Search for the cell housing the specified text and yield its (x, y) center coordinate. 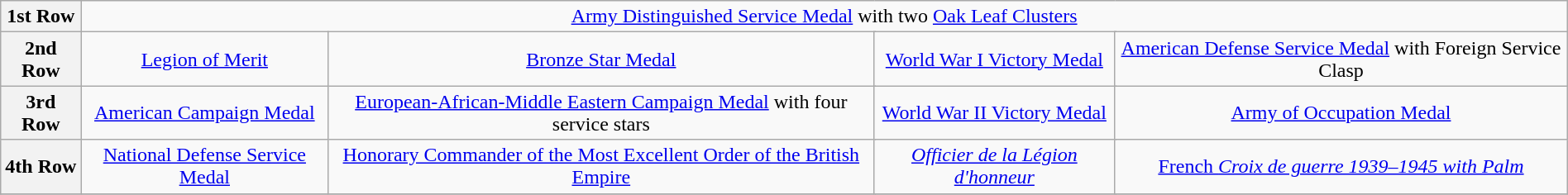
Army Distinguished Service Medal with two Oak Leaf Clusters (824, 17)
Bronze Star Medal (601, 59)
Army of Occupation Medal (1341, 112)
European-African-Middle Eastern Campaign Medal with four service stars (601, 112)
Officier de la Légion d'honneur (994, 167)
3rd Row (41, 112)
1st Row (41, 17)
Legion of Merit (205, 59)
American Campaign Medal (205, 112)
4th Row (41, 167)
National Defense Service Medal (205, 167)
French Croix de guerre 1939–1945 with Palm (1341, 167)
World War I Victory Medal (994, 59)
American Defense Service Medal with Foreign Service Clasp (1341, 59)
World War II Victory Medal (994, 112)
2nd Row (41, 59)
Honorary Commander of the Most Excellent Order of the British Empire (601, 167)
